Output the (x, y) coordinate of the center of the cell containing the given text.  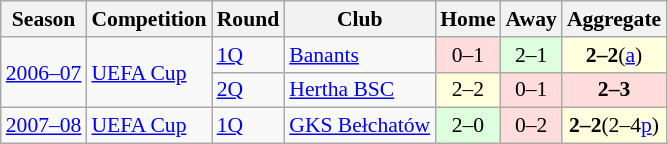
Aggregate (614, 19)
2–2(2–4p) (614, 126)
Banants (360, 55)
Home (468, 19)
2–0 (468, 126)
2–2(a) (614, 55)
Hertha BSC (360, 90)
2–3 (614, 90)
2–1 (532, 55)
Away (532, 19)
2006–07 (44, 72)
Club (360, 19)
Season (44, 19)
Competition (148, 19)
GKS Bełchatów (360, 126)
2007–08 (44, 126)
2Q (248, 90)
Round (248, 19)
2–2 (468, 90)
0–2 (532, 126)
